Output the (X, Y) coordinate of the center of the cell containing the given text.  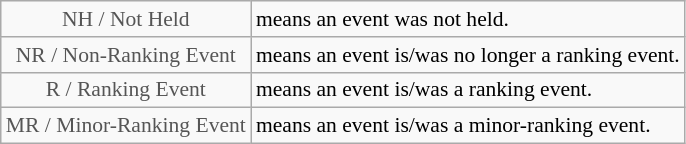
means an event is/was a ranking event. (468, 90)
MR / Minor-Ranking Event (126, 126)
R / Ranking Event (126, 90)
NR / Non-Ranking Event (126, 55)
means an event was not held. (468, 19)
NH / Not Held (126, 19)
means an event is/was no longer a ranking event. (468, 55)
means an event is/was a minor-ranking event. (468, 126)
